Return the [x, y] coordinate for the center point of the cell that contains the specified text.  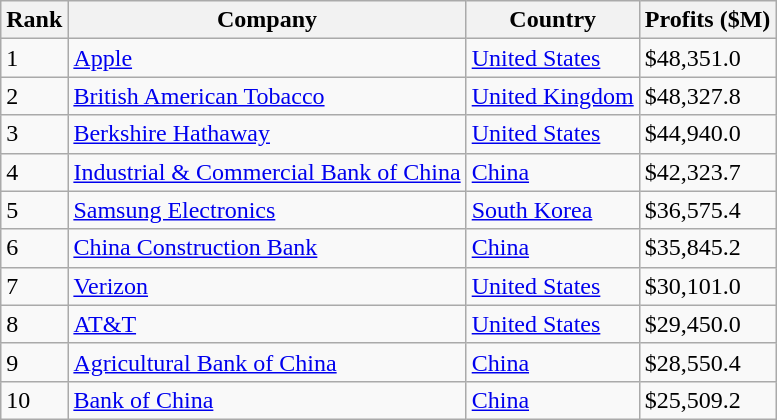
$29,450.0 [708, 324]
Verizon [267, 286]
$42,323.7 [708, 172]
$30,101.0 [708, 286]
AT&T [267, 324]
4 [34, 172]
British American Tobacco [267, 96]
South Korea [552, 210]
$36,575.4 [708, 210]
8 [34, 324]
$48,351.0 [708, 58]
2 [34, 96]
Bank of China [267, 400]
United Kingdom [552, 96]
5 [34, 210]
Country [552, 20]
Company [267, 20]
Industrial & Commercial Bank of China [267, 172]
Apple [267, 58]
9 [34, 362]
China Construction Bank [267, 248]
$25,509.2 [708, 400]
$35,845.2 [708, 248]
1 [34, 58]
$48,327.8 [708, 96]
10 [34, 400]
$28,550.4 [708, 362]
7 [34, 286]
Agricultural Bank of China [267, 362]
Rank [34, 20]
3 [34, 134]
Samsung Electronics [267, 210]
$44,940.0 [708, 134]
Profits ($M) [708, 20]
6 [34, 248]
Berkshire Hathaway [267, 134]
